Determine the [x, y] coordinate at the center of the cell enclosing the given text.  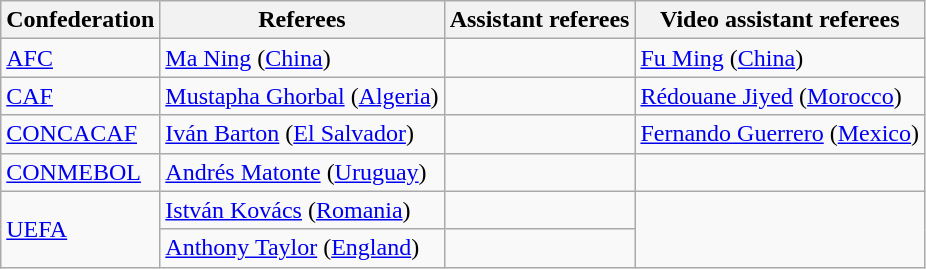
Video assistant referees [780, 20]
Confederation [80, 20]
CONMEBOL [80, 172]
CAF [80, 96]
CONCACAF [80, 134]
Fernando Guerrero (Mexico) [780, 134]
Referees [302, 20]
István Kovács (Romania) [302, 210]
Anthony Taylor (England) [302, 248]
Rédouane Jiyed (Morocco) [780, 96]
UEFA [80, 229]
Andrés Matonte (Uruguay) [302, 172]
Ma Ning (China) [302, 58]
Mustapha Ghorbal (Algeria) [302, 96]
Iván Barton (El Salvador) [302, 134]
AFC [80, 58]
Assistant referees [540, 20]
Fu Ming (China) [780, 58]
